Extract the [x, y] coordinate from the center of the cell holding the provided text.  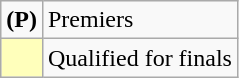
Premiers [140, 20]
(P) [22, 20]
Qualified for finals [140, 58]
